Extract the (X, Y) coordinate from the center of the cell holding the provided text.  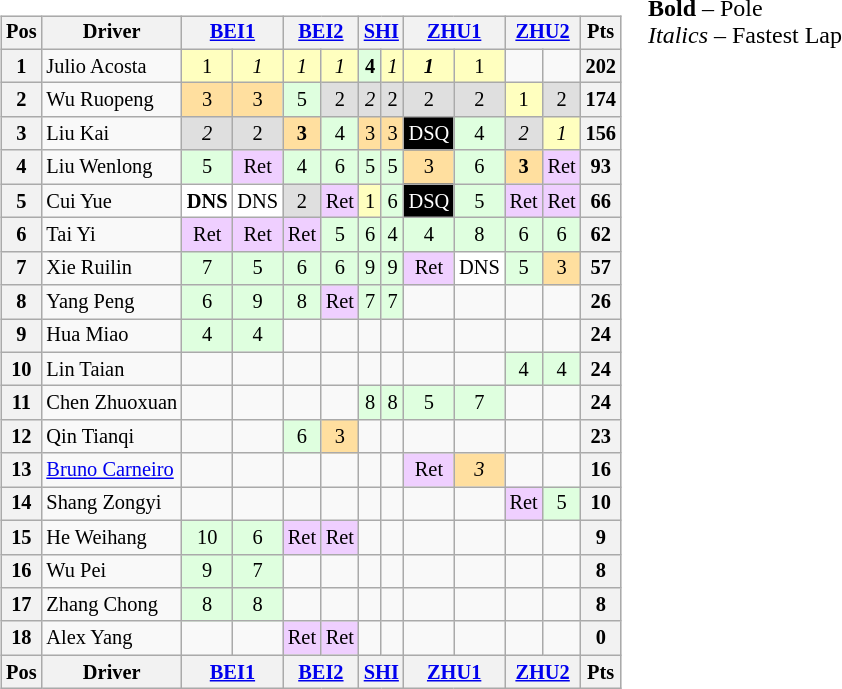
66 (601, 201)
0 (601, 638)
23 (601, 437)
Shang Zongyi (111, 504)
Bruno Carneiro (111, 470)
62 (601, 235)
174 (601, 100)
Alex Yang (111, 638)
12 (21, 437)
Lin Taian (111, 369)
93 (601, 167)
202 (601, 66)
Cui Yue (111, 201)
Liu Kai (111, 134)
Qin Tianqi (111, 437)
Hua Miao (111, 336)
Chen Zhuoxuan (111, 403)
Xie Ruilin (111, 268)
Yang Peng (111, 302)
Julio Acosta (111, 66)
Tai Yi (111, 235)
He Weihang (111, 537)
17 (21, 605)
13 (21, 470)
Wu Ruopeng (111, 100)
18 (21, 638)
15 (21, 537)
Wu Pei (111, 571)
11 (21, 403)
14 (21, 504)
Liu Wenlong (111, 167)
156 (601, 134)
Zhang Chong (111, 605)
57 (601, 268)
26 (601, 302)
